Provide the [X, Y] coordinate of the cell's center where the given text is located.  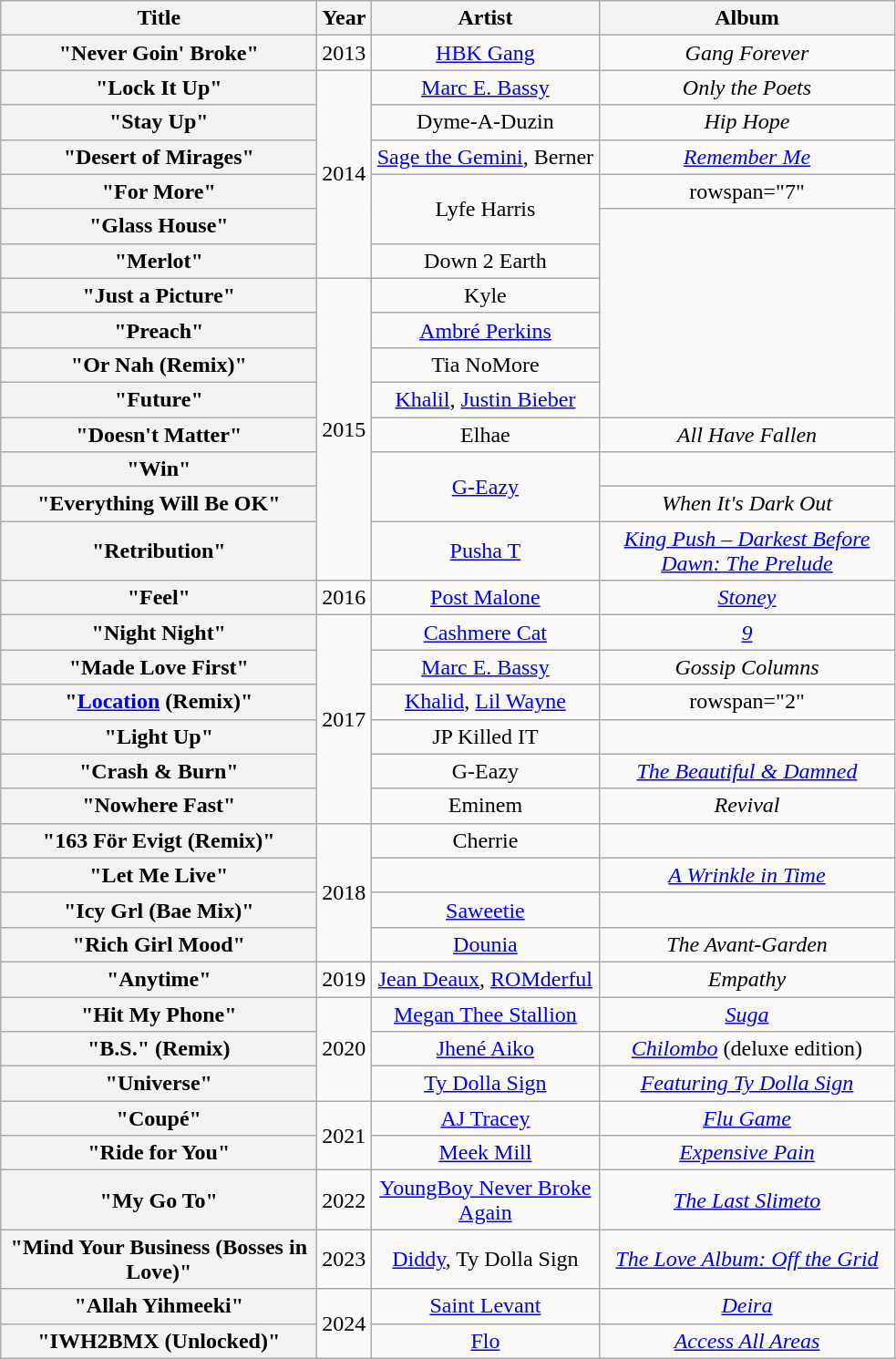
Remember Me [747, 157]
2013 [345, 53]
"Crash & Burn" [159, 771]
YoungBoy Never Broke Again [485, 1199]
Meek Mill [485, 1153]
Access All Areas [747, 1341]
"Rich Girl Mood" [159, 944]
Saweetie [485, 910]
Pusha T [485, 551]
"Ride for You" [159, 1153]
Elhae [485, 435]
2024 [345, 1323]
"Night Night" [159, 633]
"Icy Grl (Bae Mix)" [159, 910]
2015 [345, 429]
Only the Poets [747, 88]
King Push – Darkest Before Dawn: The Prelude [747, 551]
Album [747, 18]
"163 För Evigt (Remix)" [159, 840]
Lyfe Harris [485, 209]
Kyle [485, 295]
"For More" [159, 191]
Title [159, 18]
When It's Dark Out [747, 504]
Chilombo (deluxe edition) [747, 1049]
Gossip Columns [747, 667]
"Coupé" [159, 1118]
2021 [345, 1136]
Megan Thee Stallion [485, 1014]
"Stay Up" [159, 122]
"Feel" [159, 598]
Eminem [485, 806]
Year [345, 18]
"Mind Your Business (Bosses in Love)" [159, 1260]
2014 [345, 174]
Hip Hope [747, 122]
"Universe" [159, 1084]
Jean Deaux, ROMderful [485, 979]
2020 [345, 1049]
"Everything Will Be OK" [159, 504]
9 [747, 633]
Khalid, Lil Wayne [485, 702]
Gang Forever [747, 53]
Stoney [747, 598]
Khalil, Justin Bieber [485, 399]
"Lock It Up" [159, 88]
"B.S." (Remix) [159, 1049]
rowspan="7" [747, 191]
Tia NoMore [485, 365]
Cherrie [485, 840]
Deira [747, 1306]
Ty Dolla Sign [485, 1084]
"Never Goin' Broke" [159, 53]
"Desert of Mirages" [159, 157]
Sage the Gemini, Berner [485, 157]
"Doesn't Matter" [159, 435]
"Light Up" [159, 736]
2018 [345, 892]
"Let Me Live" [159, 875]
2022 [345, 1199]
Revival [747, 806]
AJ Tracey [485, 1118]
Flo [485, 1341]
Featuring Ty Dolla Sign [747, 1084]
"Allah Yihmeeki" [159, 1306]
"Win" [159, 469]
Post Malone [485, 598]
"Just a Picture" [159, 295]
"Anytime" [159, 979]
The Beautiful & Damned [747, 771]
"Retribution" [159, 551]
All Have Fallen [747, 435]
2016 [345, 598]
"IWH2BMX (Unlocked)" [159, 1341]
"Made Love First" [159, 667]
2017 [345, 719]
Expensive Pain [747, 1153]
"My Go To" [159, 1199]
"Merlot" [159, 261]
rowspan="2" [747, 702]
"Hit My Phone" [159, 1014]
"Future" [159, 399]
Empathy [747, 979]
Down 2 Earth [485, 261]
Jhené Aiko [485, 1049]
"Nowhere Fast" [159, 806]
Ambré Perkins [485, 330]
Cashmere Cat [485, 633]
The Love Album: Off the Grid [747, 1260]
"Or Nah (Remix)" [159, 365]
Dounia [485, 944]
"Preach" [159, 330]
HBK Gang [485, 53]
The Last Slimeto [747, 1199]
"Location (Remix)" [159, 702]
The Avant-Garden [747, 944]
2023 [345, 1260]
Diddy, Ty Dolla Sign [485, 1260]
"Glass House" [159, 226]
Saint Levant [485, 1306]
Dyme-A-Duzin [485, 122]
Flu Game [747, 1118]
Artist [485, 18]
2019 [345, 979]
A Wrinkle in Time [747, 875]
JP Killed IT [485, 736]
Suga [747, 1014]
